Return the (X, Y) coordinate for the center point of the cell that contains the specified text.  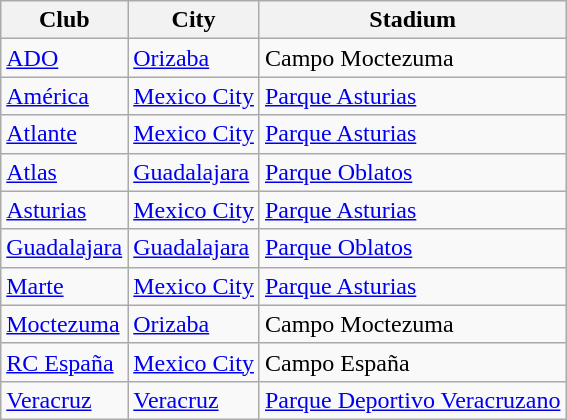
Atlante (64, 134)
City (194, 20)
Club (64, 20)
Campo España (412, 362)
ADO (64, 58)
Moctezuma (64, 324)
América (64, 96)
Stadium (412, 20)
RC España (64, 362)
Parque Deportivo Veracruzano (412, 400)
Asturias (64, 210)
Atlas (64, 172)
Marte (64, 286)
